Find where the given text appears and provide that cell's center as (X, Y) coordinate. 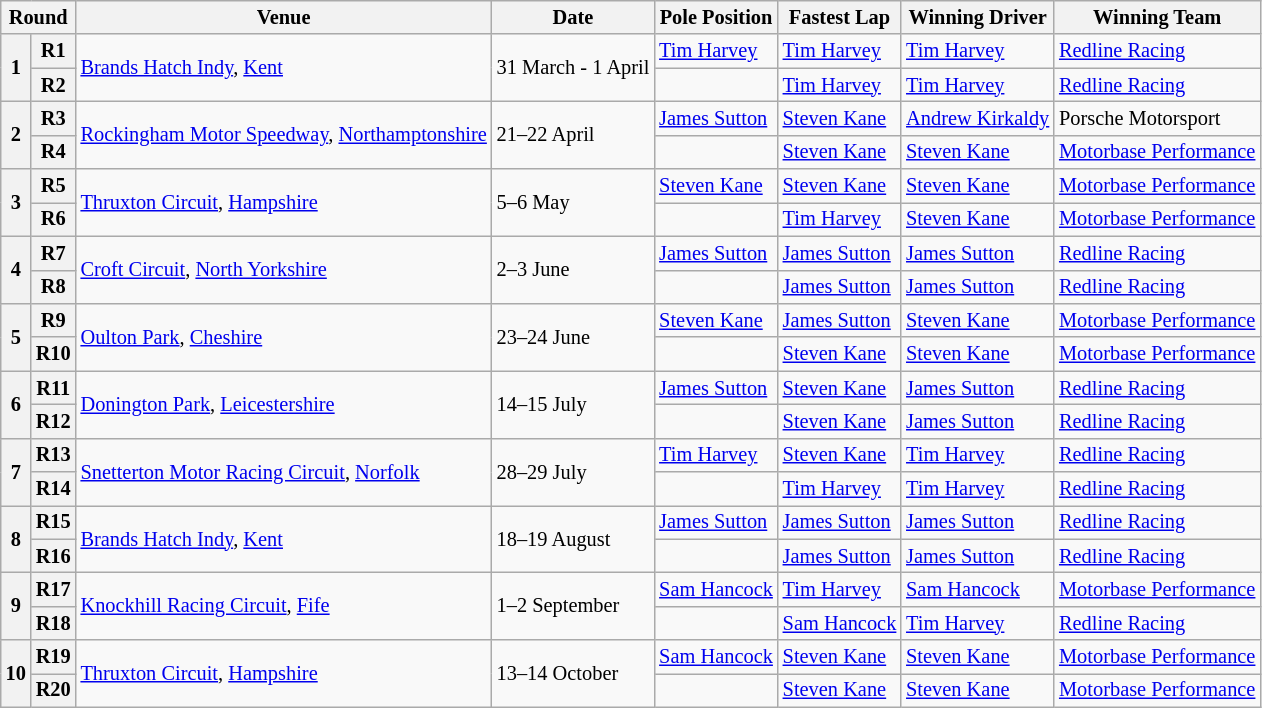
5–6 May (574, 202)
23–24 June (574, 336)
13–14 October (574, 674)
1 (16, 68)
R4 (54, 152)
R14 (54, 489)
3 (16, 202)
Date (574, 17)
R20 (54, 690)
Andrew Kirkaldy (978, 118)
Snetterton Motor Racing Circuit, Norfolk (284, 472)
R2 (54, 85)
1–2 September (574, 606)
14–15 July (574, 404)
Winning Driver (978, 17)
7 (16, 472)
R5 (54, 186)
Rockingham Motor Speedway, Northamptonshire (284, 134)
Venue (284, 17)
R19 (54, 657)
2 (16, 134)
R16 (54, 556)
R11 (54, 388)
R17 (54, 589)
R3 (54, 118)
10 (16, 674)
R1 (54, 51)
18–19 August (574, 538)
R8 (54, 287)
Porsche Motorsport (1157, 118)
R12 (54, 421)
Donington Park, Leicestershire (284, 404)
6 (16, 404)
4 (16, 270)
Croft Circuit, North Yorkshire (284, 270)
9 (16, 606)
21–22 April (574, 134)
R7 (54, 253)
8 (16, 538)
Fastest Lap (840, 17)
Round (38, 17)
5 (16, 336)
31 March - 1 April (574, 68)
Pole Position (716, 17)
R15 (54, 522)
R9 (54, 320)
R6 (54, 219)
2–3 June (574, 270)
Knockhill Racing Circuit, Fife (284, 606)
R13 (54, 455)
28–29 July (574, 472)
Winning Team (1157, 17)
Oulton Park, Cheshire (284, 336)
R10 (54, 354)
R18 (54, 623)
